Find where the given text appears and provide that cell's center as (x, y) coordinate. 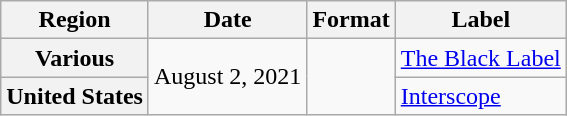
The Black Label (480, 58)
Format (351, 20)
United States (75, 96)
Label (480, 20)
August 2, 2021 (227, 77)
Various (75, 58)
Date (227, 20)
Region (75, 20)
Interscope (480, 96)
